For the text-containing cell, return its midpoint in (x, y) coordinate format. 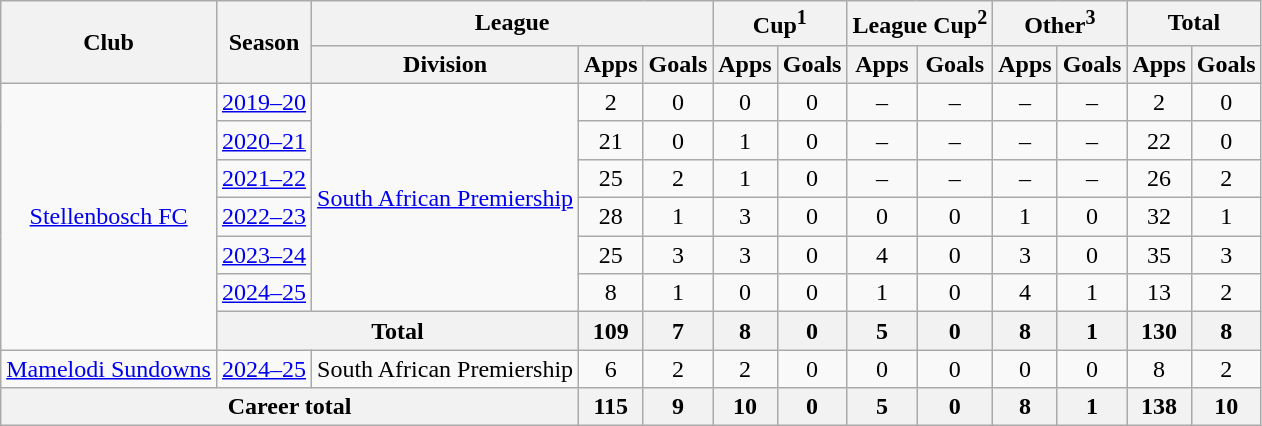
2019–20 (264, 102)
7 (678, 331)
21 (611, 140)
115 (611, 407)
2020–21 (264, 140)
Other3 (1060, 24)
32 (1159, 217)
26 (1159, 178)
2023–24 (264, 255)
138 (1159, 407)
League Cup2 (920, 24)
Stellenbosch FC (109, 216)
22 (1159, 140)
13 (1159, 293)
Career total (290, 407)
League (512, 24)
9 (678, 407)
Cup1 (780, 24)
28 (611, 217)
Season (264, 42)
35 (1159, 255)
109 (611, 331)
Club (109, 42)
2022–23 (264, 217)
2021–22 (264, 178)
Mamelodi Sundowns (109, 369)
6 (611, 369)
Division (446, 64)
130 (1159, 331)
